For the text-containing cell, return its midpoint in [X, Y] coordinate format. 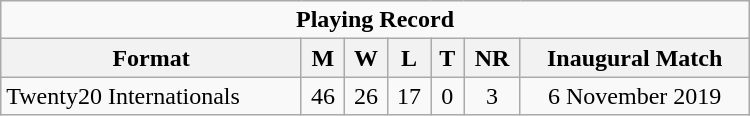
W [366, 58]
T [448, 58]
26 [366, 96]
6 November 2019 [634, 96]
Playing Record [375, 20]
L [410, 58]
3 [492, 96]
M [322, 58]
Inaugural Match [634, 58]
Twenty20 Internationals [152, 96]
17 [410, 96]
46 [322, 96]
Format [152, 58]
NR [492, 58]
0 [448, 96]
